Output the [x, y] coordinate of the center of the cell containing the given text.  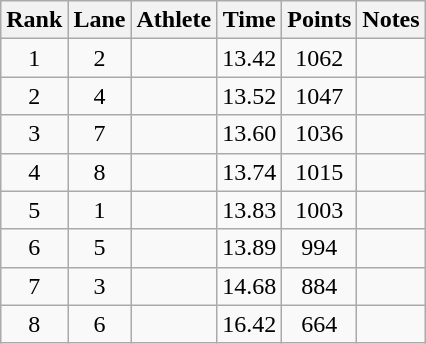
Lane [100, 20]
Rank [34, 20]
16.42 [250, 324]
1015 [320, 172]
13.42 [250, 58]
884 [320, 286]
13.52 [250, 96]
664 [320, 324]
13.74 [250, 172]
Notes [391, 20]
Athlete [174, 20]
13.89 [250, 248]
Points [320, 20]
1047 [320, 96]
14.68 [250, 286]
994 [320, 248]
1003 [320, 210]
13.83 [250, 210]
13.60 [250, 134]
1036 [320, 134]
Time [250, 20]
1062 [320, 58]
